Locate the cell with the specified text and output its [X, Y] center coordinate. 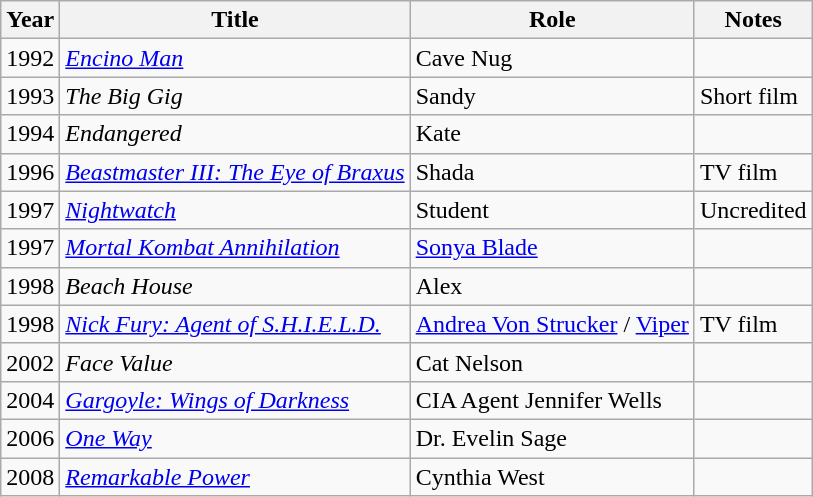
Encino Man [235, 58]
Alex [552, 286]
Sonya Blade [552, 248]
One Way [235, 438]
Dr. Evelin Sage [552, 438]
1996 [30, 172]
Beach House [235, 286]
2008 [30, 477]
Cave Nug [552, 58]
2002 [30, 362]
Face Value [235, 362]
Nightwatch [235, 210]
Student [552, 210]
Year [30, 20]
Notes [753, 20]
Andrea Von Strucker / Viper [552, 324]
Sandy [552, 96]
1994 [30, 134]
Cynthia West [552, 477]
1992 [30, 58]
Remarkable Power [235, 477]
Uncredited [753, 210]
Kate [552, 134]
1993 [30, 96]
Gargoyle: Wings of Darkness [235, 400]
Beastmaster III: The Eye of Braxus [235, 172]
Role [552, 20]
The Big Gig [235, 96]
2004 [30, 400]
CIA Agent Jennifer Wells [552, 400]
Mortal Kombat Annihilation [235, 248]
2006 [30, 438]
Short film [753, 96]
Shada [552, 172]
Nick Fury: Agent of S.H.I.E.L.D. [235, 324]
Endangered [235, 134]
Cat Nelson [552, 362]
Title [235, 20]
